Locate the cell with the specified text and output its [x, y] center coordinate. 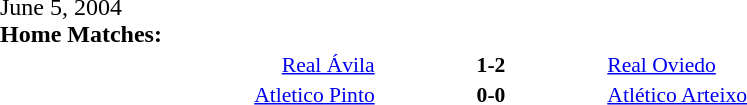
1-2 [492, 64]
